Scan for the cell matching the given text and deliver its (x, y) coordinate at center. 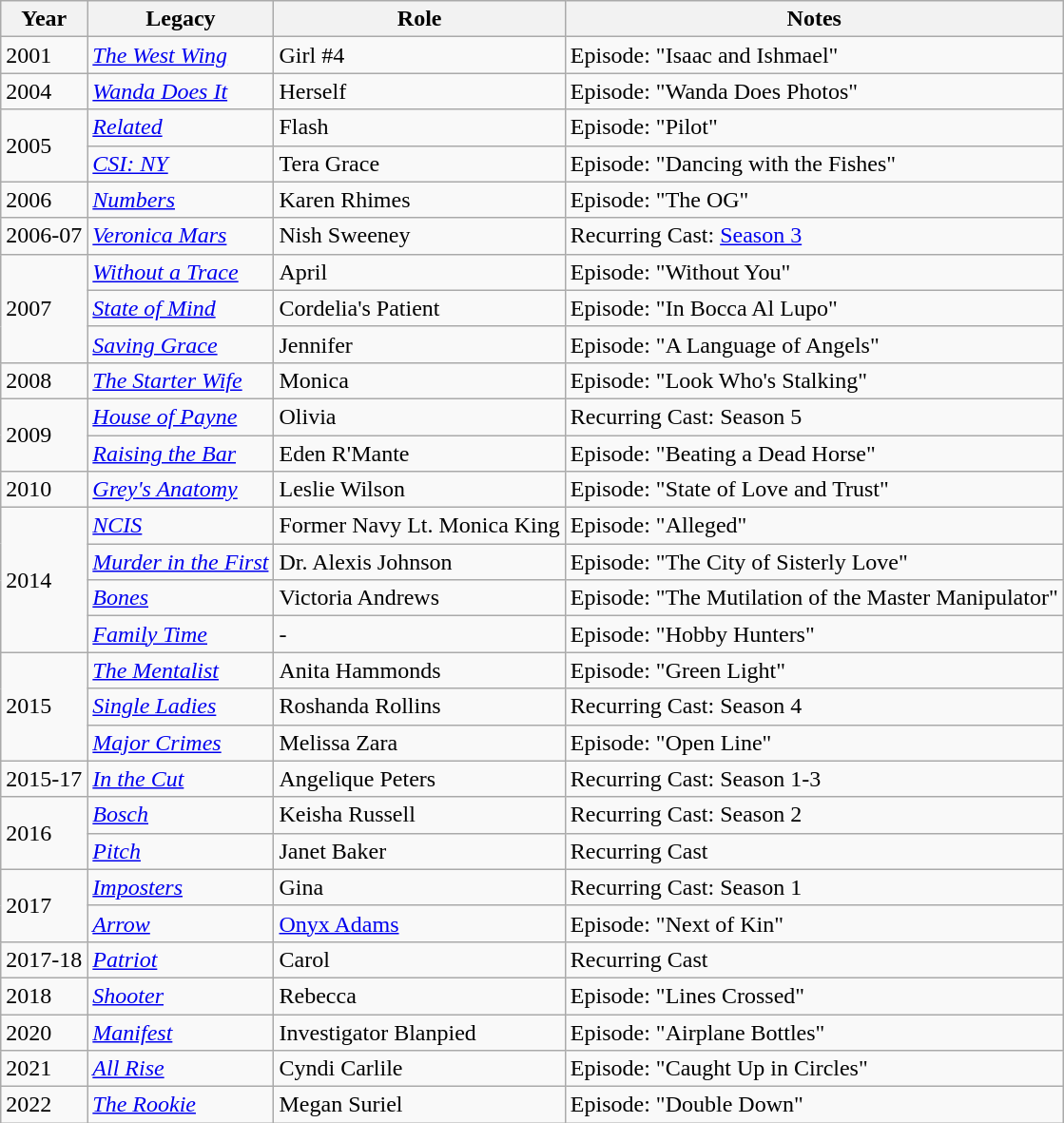
In the Cut (181, 779)
Victoria Andrews (419, 598)
2010 (44, 490)
Janet Baker (419, 851)
Episode: "In Bocca Al Lupo" (814, 308)
All Rise (181, 1069)
Recurring Cast: Season 3 (814, 236)
Episode: "The City of Sisterly Love" (814, 562)
Bosch (181, 815)
Flash (419, 127)
Gina (419, 887)
2015-17 (44, 779)
NCIS (181, 526)
Related (181, 127)
Raising the Bar (181, 454)
Roshanda Rollins (419, 707)
House of Payne (181, 416)
Episode: "Alleged" (814, 526)
Recurring Cast: Season 1 (814, 887)
Karen Rhimes (419, 200)
Without a Trace (181, 272)
2022 (44, 1105)
Cordelia's Patient (419, 308)
Dr. Alexis Johnson (419, 562)
Eden R'Mante (419, 454)
2009 (44, 435)
Episode: "Dancing with the Fishes" (814, 164)
April (419, 272)
Wanda Does It (181, 91)
Rebecca (419, 996)
Imposters (181, 887)
Girl #4 (419, 55)
Episode: "Hobby Hunters" (814, 634)
The Rookie (181, 1105)
2014 (44, 580)
Major Crimes (181, 743)
CSI: NY (181, 164)
2021 (44, 1069)
2018 (44, 996)
Year (44, 19)
Episode: "Caught Up in Circles" (814, 1069)
2007 (44, 308)
Cyndi Carlile (419, 1069)
Episode: "Airplane Bottles" (814, 1032)
2006 (44, 200)
Episode: "Lines Crossed" (814, 996)
Bones (181, 598)
2006-07 (44, 236)
State of Mind (181, 308)
Recurring Cast: Season 5 (814, 416)
Saving Grace (181, 344)
Episode: "Open Line" (814, 743)
Episode: "Look Who's Stalking" (814, 380)
Olivia (419, 416)
Investigator Blanpied (419, 1032)
Tera Grace (419, 164)
The West Wing (181, 55)
Angelique Peters (419, 779)
Numbers (181, 200)
Patriot (181, 959)
Episode: "State of Love and Trust" (814, 490)
Episode: "Wanda Does Photos" (814, 91)
Legacy (181, 19)
Role (419, 19)
Recurring Cast: Season 4 (814, 707)
Nish Sweeney (419, 236)
2015 (44, 707)
The Starter Wife (181, 380)
Former Navy Lt. Monica King (419, 526)
Episode: "Next of Kin" (814, 923)
Notes (814, 19)
2016 (44, 833)
Manifest (181, 1032)
2005 (44, 145)
Shooter (181, 996)
2020 (44, 1032)
Recurring Cast: Season 1-3 (814, 779)
Leslie Wilson (419, 490)
2008 (44, 380)
Herself (419, 91)
Episode: "Pilot" (814, 127)
2017 (44, 905)
Melissa Zara (419, 743)
Megan Suriel (419, 1105)
Anita Hammonds (419, 670)
Episode: "Green Light" (814, 670)
Episode: "The OG" (814, 200)
Episode: "The Mutilation of the Master Manipulator" (814, 598)
Arrow (181, 923)
Murder in the First (181, 562)
Episode: "A Language of Angels" (814, 344)
Monica (419, 380)
Pitch (181, 851)
Episode: "Without You" (814, 272)
- (419, 634)
2004 (44, 91)
Onyx Adams (419, 923)
Single Ladies (181, 707)
Family Time (181, 634)
Jennifer (419, 344)
Keisha Russell (419, 815)
Episode: "Isaac and Ishmael" (814, 55)
Grey's Anatomy (181, 490)
The Mentalist (181, 670)
Recurring Cast: Season 2 (814, 815)
Veronica Mars (181, 236)
Episode: "Double Down" (814, 1105)
Carol (419, 959)
2017-18 (44, 959)
2001 (44, 55)
Episode: "Beating a Dead Horse" (814, 454)
